Detect which cell encompasses the target text, then output its (x, y) center coordinate. 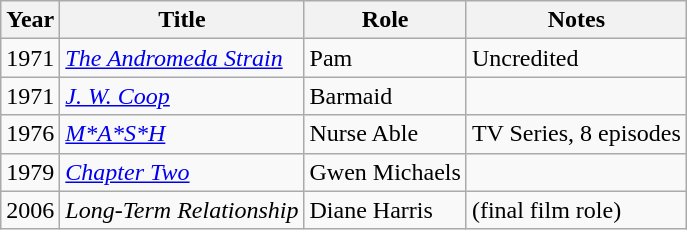
Long-Term Relationship (182, 210)
Barmaid (385, 96)
2006 (30, 210)
Title (182, 20)
Uncredited (576, 58)
(final film role) (576, 210)
J. W. Coop (182, 96)
Nurse Able (385, 134)
TV Series, 8 episodes (576, 134)
1979 (30, 172)
1976 (30, 134)
Diane Harris (385, 210)
The Andromeda Strain (182, 58)
Year (30, 20)
Gwen Michaels (385, 172)
Notes (576, 20)
M*A*S*H (182, 134)
Pam (385, 58)
Chapter Two (182, 172)
Role (385, 20)
